For the text-containing cell, return its midpoint in (x, y) coordinate format. 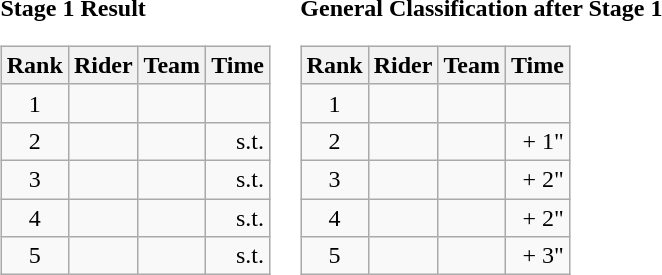
+ 1" (537, 141)
+ 3" (537, 256)
